Find where the given text appears and provide that cell's center as (X, Y) coordinate. 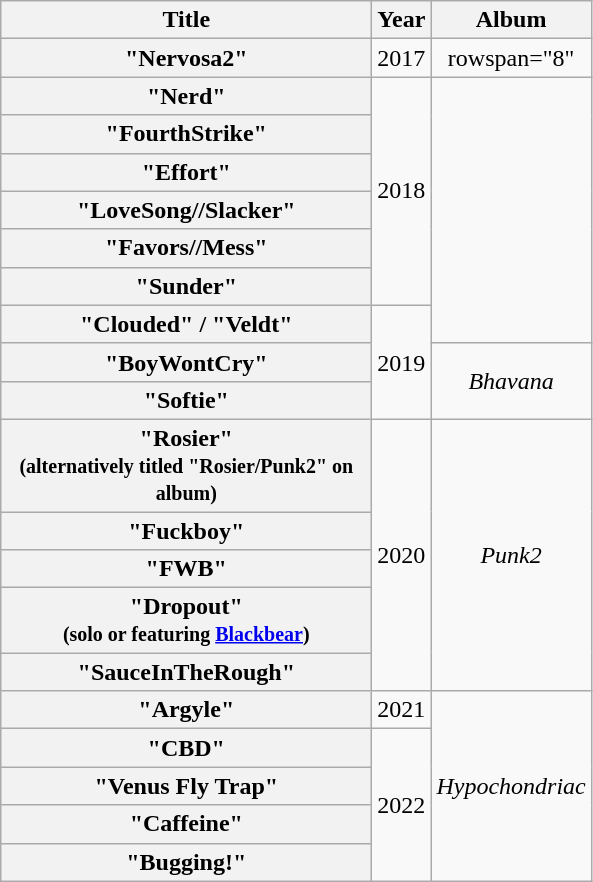
2020 (402, 554)
Album (511, 20)
"FWB" (186, 569)
"Favors//Mess" (186, 248)
"FourthStrike" (186, 134)
"Effort" (186, 172)
Title (186, 20)
2022 (402, 805)
"Softie" (186, 400)
"Argyle" (186, 710)
"Venus Fly Trap" (186, 786)
"Caffeine" (186, 824)
"Sunder" (186, 286)
"LoveSong//Slacker" (186, 210)
2021 (402, 710)
Hypochondriac (511, 786)
2018 (402, 191)
2017 (402, 58)
"Fuckboy" (186, 531)
"Nerd" (186, 96)
2019 (402, 362)
"Rosier"(alternatively titled "Rosier/Punk2" on album) (186, 465)
"Clouded" / "Veldt" (186, 324)
"Dropout"(solo or featuring Blackbear) (186, 620)
"Bugging!" (186, 862)
Bhavana (511, 381)
"CBD" (186, 748)
rowspan="8" (511, 58)
"Nervosa2" (186, 58)
Punk2 (511, 554)
"BoyWontCry" (186, 362)
Year (402, 20)
"SauceInTheRough" (186, 672)
